Return the [x, y] coordinate for the center point of the cell that contains the specified text.  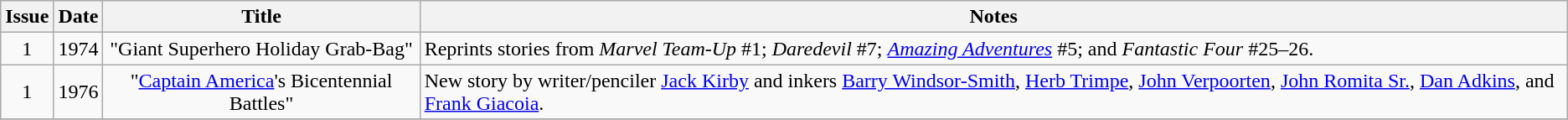
Title [261, 17]
1976 [79, 92]
Date [79, 17]
Issue [27, 17]
Reprints stories from Marvel Team-Up #1; Daredevil #7; Amazing Adventures #5; and Fantastic Four #25–26. [993, 49]
"Giant Superhero Holiday Grab-Bag" [261, 49]
New story by writer/penciler Jack Kirby and inkers Barry Windsor-Smith, Herb Trimpe, John Verpoorten, John Romita Sr., Dan Adkins, and Frank Giacoia. [993, 92]
1974 [79, 49]
"Captain America's Bicentennial Battles" [261, 92]
Notes [993, 17]
